Return the [x, y] coordinate for the center point of the cell that contains the specified text.  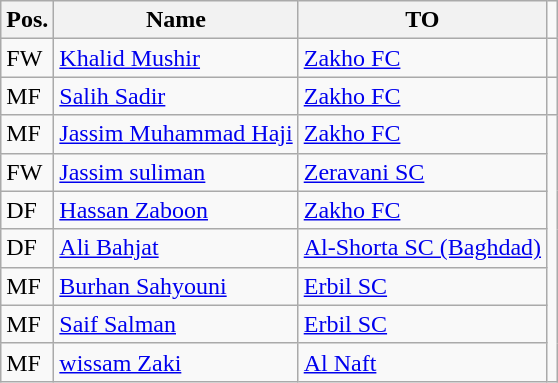
Burhan Sahyouni [176, 286]
Name [176, 20]
TO [422, 20]
Khalid Mushir [176, 58]
wissam Zaki [176, 362]
Zeravani SC [422, 172]
Al-Shorta SC (Baghdad) [422, 248]
Saif Salman [176, 324]
Ali Bahjat [176, 248]
Hassan Zaboon [176, 210]
Jassim suliman [176, 172]
Al Naft [422, 362]
Salih Sadir [176, 96]
Pos. [28, 20]
Jassim Muhammad Haji [176, 134]
